Pinpoint the cell where the given text exists, returning its (x, y) midpoint coordinate. 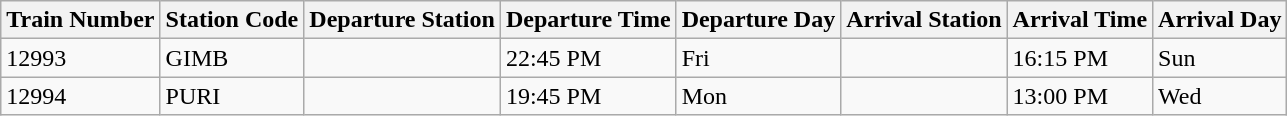
Fri (758, 58)
19:45 PM (588, 96)
Departure Time (588, 20)
Arrival Day (1220, 20)
Station Code (232, 20)
12993 (80, 58)
Mon (758, 96)
Arrival Time (1080, 20)
Wed (1220, 96)
Arrival Station (924, 20)
22:45 PM (588, 58)
Departure Station (402, 20)
16:15 PM (1080, 58)
Departure Day (758, 20)
PURI (232, 96)
13:00 PM (1080, 96)
GIMB (232, 58)
Sun (1220, 58)
12994 (80, 96)
Train Number (80, 20)
